From the cell containing the given text, extract its center point as [X, Y] coordinate. 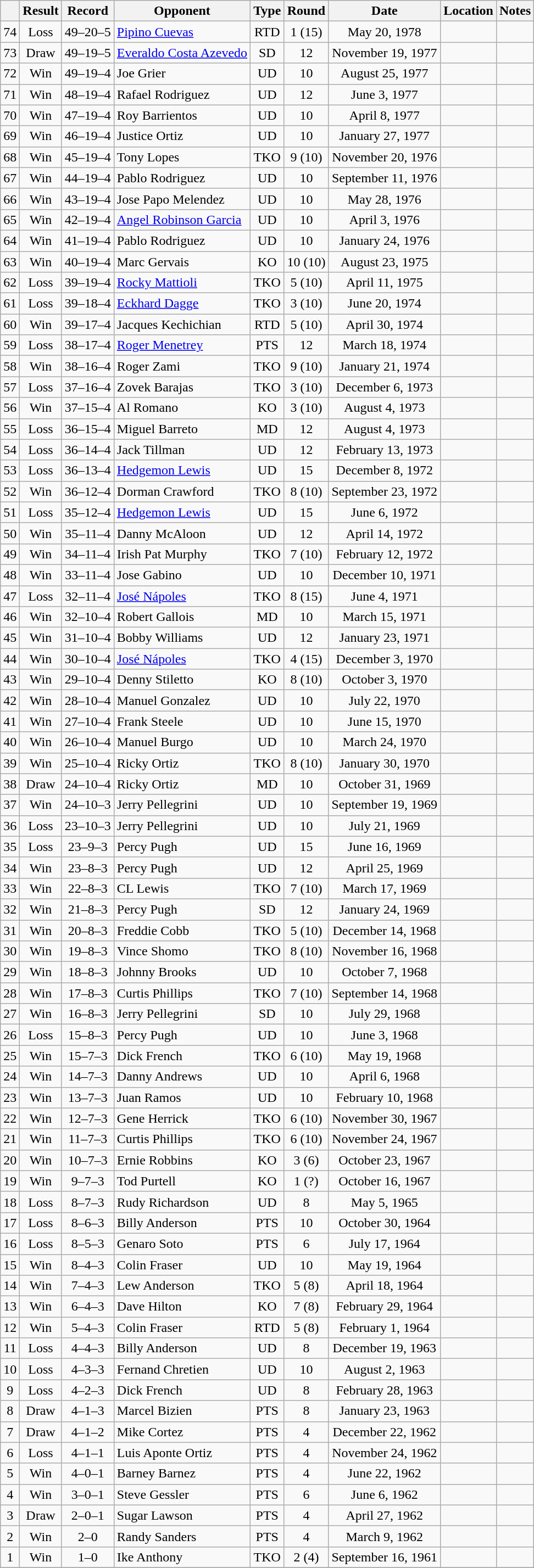
4–2–3 [88, 1390]
October 30, 1964 [385, 1223]
31 [10, 931]
3 [10, 1515]
43 [10, 680]
Justice Ortiz [182, 136]
June 22, 1962 [385, 1474]
December 14, 1968 [385, 931]
27 [10, 1014]
45–19–4 [88, 157]
19 [10, 1181]
22–8–3 [88, 888]
December 8, 1972 [385, 471]
24 [10, 1077]
December 3, 1970 [385, 659]
June 4, 1971 [385, 596]
August 2, 1963 [385, 1369]
29–10–4 [88, 680]
Eckhard Dagge [182, 304]
52 [10, 491]
46 [10, 617]
36–15–4 [88, 429]
8–7–3 [88, 1202]
May 19, 1964 [385, 1264]
40 [10, 742]
58 [10, 366]
41 [10, 721]
Frank Steele [182, 721]
64 [10, 240]
24–10–4 [88, 784]
44–19–4 [88, 178]
September 23, 1972 [385, 491]
32 [10, 909]
60 [10, 324]
January 24, 1976 [385, 240]
January 23, 1963 [385, 1411]
8–5–3 [88, 1244]
Lew Anderson [182, 1286]
September 11, 1976 [385, 178]
April 14, 1972 [385, 533]
46–19–4 [88, 136]
23–10–3 [88, 826]
15–7–3 [88, 1056]
February 29, 1964 [385, 1307]
Notes [515, 11]
Pipino Cuevas [182, 32]
4–1–3 [88, 1411]
73 [10, 53]
21 [10, 1139]
October 31, 1969 [385, 784]
February 12, 1972 [385, 554]
38 [10, 784]
4–1–1 [88, 1453]
Opponent [182, 11]
November 24, 1962 [385, 1453]
27–10–4 [88, 721]
11 [10, 1348]
April 27, 1962 [385, 1515]
February 13, 1973 [385, 450]
Jose Gabino [182, 575]
April 8, 1977 [385, 115]
2 (4) [307, 1557]
Record [88, 11]
2–0 [88, 1536]
31–10–4 [88, 638]
4 (15) [307, 659]
34–11–4 [88, 554]
61 [10, 304]
23–9–3 [88, 847]
Tony Lopes [182, 157]
13 [10, 1307]
47 [10, 596]
36 [10, 826]
February 1, 1964 [385, 1328]
25–10–4 [88, 763]
Zovek Barajas [182, 387]
Steve Gessler [182, 1494]
July 21, 1969 [385, 826]
Tod Purtell [182, 1181]
October 23, 1967 [385, 1160]
56 [10, 408]
October 3, 1970 [385, 680]
Ike Anthony [182, 1557]
Angel Robinson Garcia [182, 220]
Rudy Richardson [182, 1202]
Result [41, 11]
51 [10, 512]
36–13–4 [88, 471]
Jose Papo Melendez [182, 199]
14–7–3 [88, 1077]
Round [307, 11]
Rocky Mattioli [182, 283]
April 3, 1976 [385, 220]
January 23, 1971 [385, 638]
36–14–4 [88, 450]
10–7–3 [88, 1160]
7 [10, 1432]
65 [10, 220]
35–12–4 [88, 512]
Vince Shomo [182, 951]
8 (15) [307, 596]
Miguel Barreto [182, 429]
August 23, 1975 [385, 262]
January 30, 1970 [385, 763]
26–10–4 [88, 742]
35 [10, 847]
7 (8) [307, 1307]
July 22, 1970 [385, 701]
Genaro Soto [182, 1244]
Location [469, 11]
1 [10, 1557]
Juan Ramos [182, 1097]
Sugar Lawson [182, 1515]
7–4–3 [88, 1286]
8–6–3 [88, 1223]
Everaldo Costa Azevedo [182, 53]
25 [10, 1056]
28 [10, 993]
63 [10, 262]
21–8–3 [88, 909]
June 16, 1969 [385, 847]
26 [10, 1035]
8–4–3 [88, 1264]
18 [10, 1202]
20 [10, 1160]
Irish Pat Murphy [182, 554]
Roy Barrientos [182, 115]
10 (10) [307, 262]
Randy Sanders [182, 1536]
October 7, 1968 [385, 972]
July 17, 1964 [385, 1244]
November 30, 1967 [385, 1118]
December 19, 1963 [385, 1348]
38–17–4 [88, 345]
Type [267, 11]
13–7–3 [88, 1097]
March 24, 1970 [385, 742]
34 [10, 867]
38–16–4 [88, 366]
June 3, 1968 [385, 1035]
June 6, 1962 [385, 1494]
9 [10, 1390]
30 [10, 951]
40–19–4 [88, 262]
1–0 [88, 1557]
June 3, 1977 [385, 94]
12–7–3 [88, 1118]
35–11–4 [88, 533]
September 14, 1968 [385, 993]
Roger Zami [182, 366]
55 [10, 429]
66 [10, 199]
11–7–3 [88, 1139]
72 [10, 74]
November 24, 1967 [385, 1139]
37–16–4 [88, 387]
3–0–1 [88, 1494]
Danny McAloon [182, 533]
42 [10, 701]
December 22, 1962 [385, 1432]
Bobby Williams [182, 638]
4–1–2 [88, 1432]
48 [10, 575]
Jack Tillman [182, 450]
Al Romano [182, 408]
16 [10, 1244]
May 20, 1978 [385, 32]
August 25, 1977 [385, 74]
Dave Hilton [182, 1307]
CL Lewis [182, 888]
March 9, 1962 [385, 1536]
Freddie Cobb [182, 931]
Marc Gervais [182, 262]
September 19, 1969 [385, 805]
January 24, 1969 [385, 909]
Denny Stiletto [182, 680]
November 20, 1976 [385, 157]
67 [10, 178]
Fernand Chretien [182, 1369]
November 16, 1968 [385, 951]
28–10–4 [88, 701]
January 21, 1974 [385, 366]
71 [10, 94]
53 [10, 471]
September 16, 1961 [385, 1557]
April 25, 1969 [385, 867]
39–17–4 [88, 324]
January 27, 1977 [385, 136]
Joe Grier [182, 74]
37–15–4 [88, 408]
March 15, 1971 [385, 617]
5 [10, 1474]
44 [10, 659]
April 30, 1974 [385, 324]
June 6, 1972 [385, 512]
22 [10, 1118]
December 6, 1973 [385, 387]
October 16, 1967 [385, 1181]
1 (?) [307, 1181]
Ernie Robbins [182, 1160]
62 [10, 283]
Dorman Crawford [182, 491]
50 [10, 533]
39 [10, 763]
1 (15) [307, 32]
Johnny Brooks [182, 972]
Roger Menetrey [182, 345]
49 [10, 554]
33–11–4 [88, 575]
Rafael Rodriguez [182, 94]
17–8–3 [88, 993]
June 15, 1970 [385, 721]
March 18, 1974 [385, 345]
43–19–4 [88, 199]
57 [10, 387]
April 6, 1968 [385, 1077]
18–8–3 [88, 972]
69 [10, 136]
15–8–3 [88, 1035]
4–3–3 [88, 1369]
May 28, 1976 [385, 199]
April 11, 1975 [385, 283]
Manuel Burgo [182, 742]
9–7–3 [88, 1181]
December 10, 1971 [385, 575]
29 [10, 972]
68 [10, 157]
17 [10, 1223]
37 [10, 805]
36–12–4 [88, 491]
70 [10, 115]
30–10–4 [88, 659]
6–4–3 [88, 1307]
May 5, 1965 [385, 1202]
2–0–1 [88, 1515]
48–19–4 [88, 94]
74 [10, 32]
4–0–1 [88, 1474]
June 20, 1974 [385, 304]
42–19–4 [88, 220]
41–19–4 [88, 240]
Luis Aponte Ortiz [182, 1453]
23–8–3 [88, 867]
54 [10, 450]
14 [10, 1286]
Jacques Kechichian [182, 324]
Danny Andrews [182, 1077]
Marcel Bizien [182, 1411]
Date [385, 11]
Manuel Gonzalez [182, 701]
16–8–3 [88, 1014]
32–11–4 [88, 596]
Mike Cortez [182, 1432]
24–10–3 [88, 805]
47–19–4 [88, 115]
Robert Gallois [182, 617]
45 [10, 638]
February 28, 1963 [385, 1390]
2 [10, 1536]
33 [10, 888]
April 18, 1964 [385, 1286]
November 19, 1977 [385, 53]
May 19, 1968 [385, 1056]
Barney Barnez [182, 1474]
49–19–5 [88, 53]
59 [10, 345]
49–19–4 [88, 74]
39–18–4 [88, 304]
23 [10, 1097]
February 10, 1968 [385, 1097]
20–8–3 [88, 931]
19–8–3 [88, 951]
4–4–3 [88, 1348]
Gene Herrick [182, 1118]
39–19–4 [88, 283]
49–20–5 [88, 32]
March 17, 1969 [385, 888]
32–10–4 [88, 617]
3 (6) [307, 1160]
July 29, 1968 [385, 1014]
5–4–3 [88, 1328]
